Provide the [x, y] coordinate of the cell's center where the given text is located.  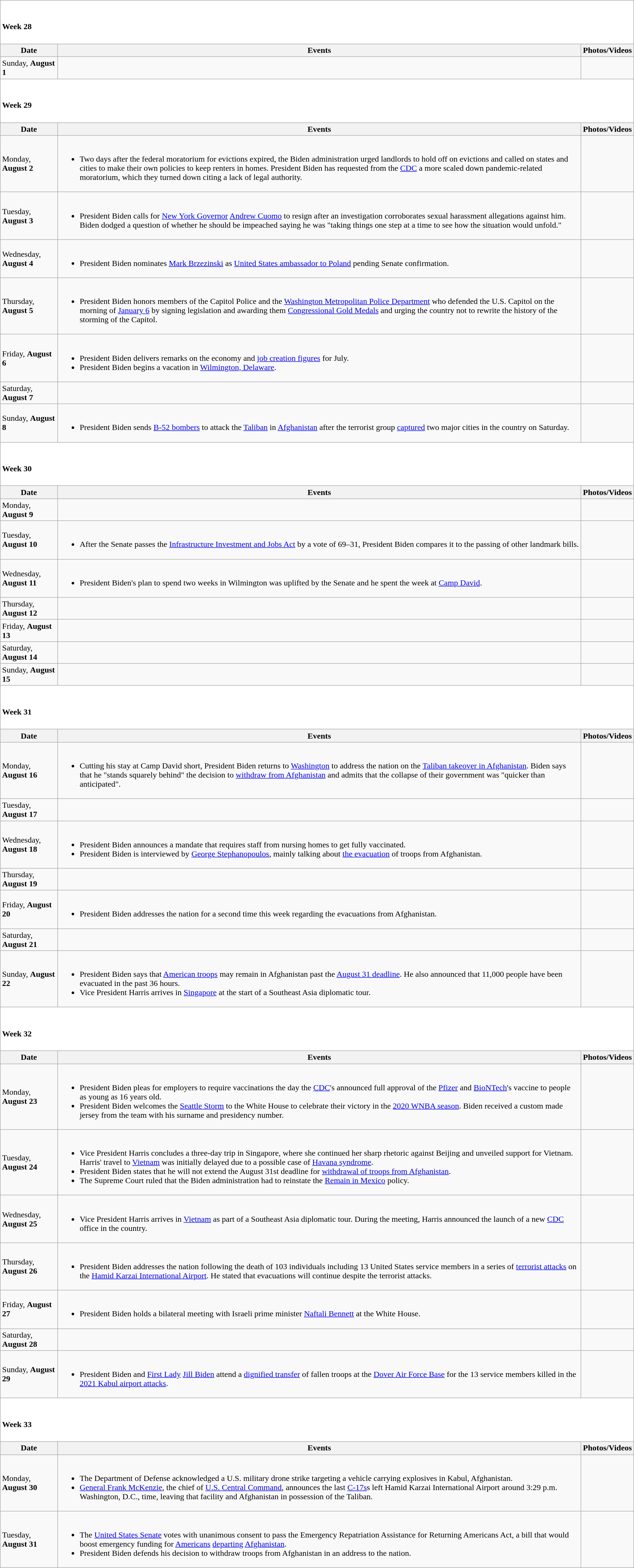
Sunday, August 1 [29, 68]
Wednesday, August 11 [29, 578]
Friday, August 27 [29, 1309]
Wednesday, August 18 [29, 844]
Thursday, August 5 [29, 306]
Thursday, August 12 [29, 608]
Monday, August 23 [29, 1097]
President Biden holds a bilateral meeting with Israeli prime minister Naftali Bennett at the White House. [319, 1309]
Week 33 [317, 1420]
Week 29 [317, 101]
Monday, August 2 [29, 164]
Thursday, August 26 [29, 1266]
Friday, August 6 [29, 358]
Tuesday, August 3 [29, 216]
Tuesday, August 24 [29, 1162]
President Biden addresses the nation for a second time this week regarding the evacuations from Afghanistan. [319, 909]
Week 31 [317, 707]
President Biden delivers remarks on the economy and job creation figures for July.President Biden begins a vacation in Wilmington, Delaware. [319, 358]
Week 32 [317, 1029]
Tuesday, August 10 [29, 540]
Saturday, August 21 [29, 940]
Sunday, August 29 [29, 1374]
Friday, August 13 [29, 630]
Monday, August 9 [29, 510]
Sunday, August 15 [29, 674]
Wednesday, August 4 [29, 259]
President Biden nominates Mark Brzezinski as United States ambassador to Poland pending Senate confirmation. [319, 259]
Sunday, August 22 [29, 979]
Week 30 [317, 464]
Saturday, August 14 [29, 653]
Saturday, August 28 [29, 1340]
Tuesday, August 17 [29, 810]
Sunday, August 8 [29, 423]
Wednesday, August 25 [29, 1219]
Saturday, August 7 [29, 393]
Tuesday, August 31 [29, 1540]
Friday, August 20 [29, 909]
President Biden's plan to spend two weeks in Wilmington was uplifted by the Senate and he spent the week at Camp David. [319, 578]
Thursday, August 19 [29, 880]
Monday, August 16 [29, 770]
Monday, August 30 [29, 1483]
Week 28 [317, 22]
